Pinpoint the cell where the given text exists, returning its (x, y) midpoint coordinate. 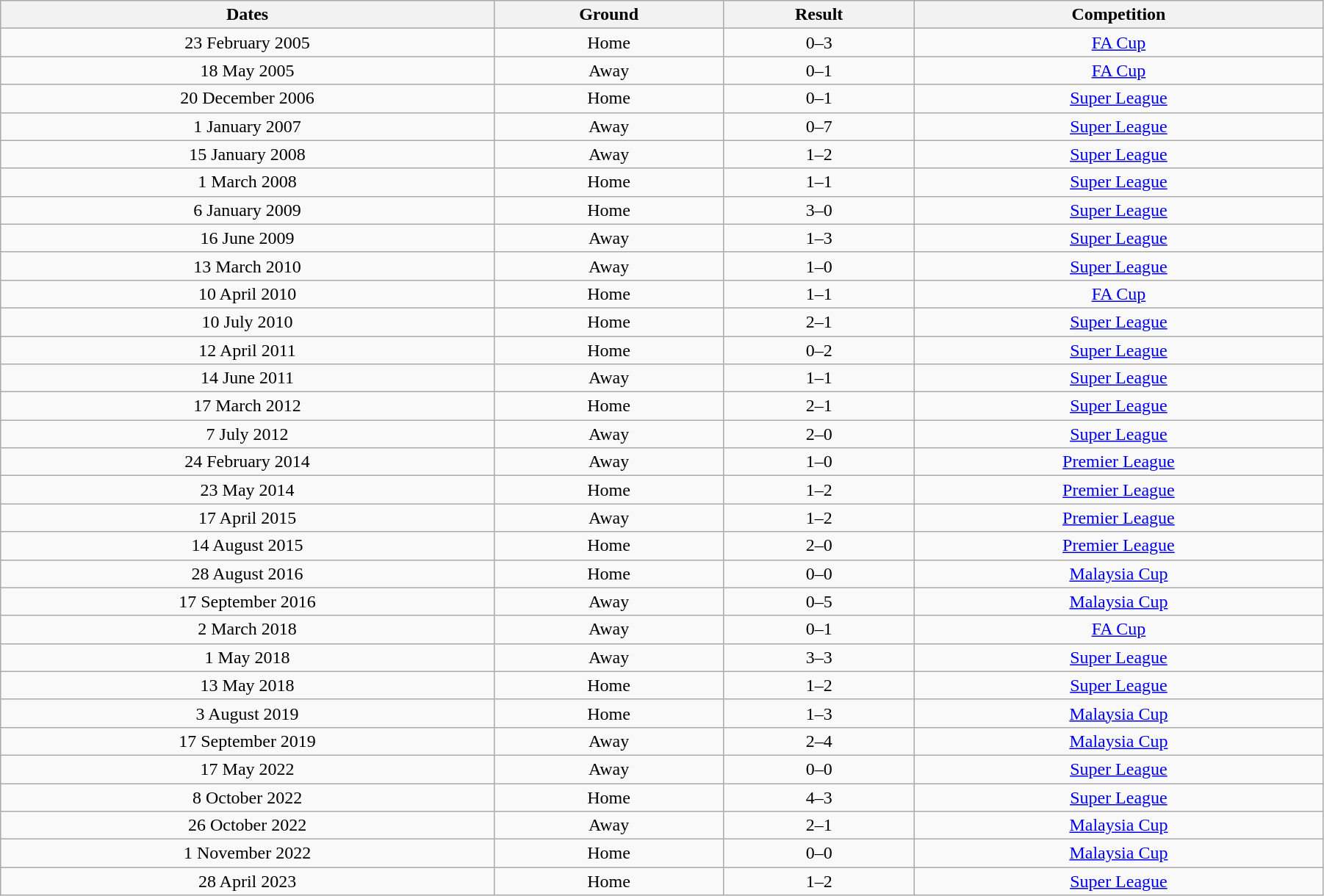
1 November 2022 (248, 853)
0–3 (819, 43)
17 March 2012 (248, 406)
10 July 2010 (248, 322)
28 August 2016 (248, 574)
3–3 (819, 657)
13 March 2010 (248, 266)
0–2 (819, 350)
0–5 (819, 601)
12 April 2011 (248, 350)
6 January 2009 (248, 210)
10 April 2010 (248, 294)
14 August 2015 (248, 546)
17 April 2015 (248, 518)
Dates (248, 15)
18 May 2005 (248, 71)
Ground (608, 15)
15 January 2008 (248, 154)
4–3 (819, 797)
24 February 2014 (248, 462)
3 August 2019 (248, 713)
2–4 (819, 741)
17 May 2022 (248, 769)
2 March 2018 (248, 629)
13 May 2018 (248, 685)
1 March 2008 (248, 182)
23 February 2005 (248, 43)
Result (819, 15)
1 May 2018 (248, 657)
3–0 (819, 210)
1 January 2007 (248, 126)
8 October 2022 (248, 797)
14 June 2011 (248, 378)
23 May 2014 (248, 490)
20 December 2006 (248, 98)
7 July 2012 (248, 434)
17 September 2016 (248, 601)
Competition (1118, 15)
16 June 2009 (248, 238)
26 October 2022 (248, 825)
28 April 2023 (248, 881)
17 September 2019 (248, 741)
0–7 (819, 126)
